Output the [X, Y] coordinate of the center of the cell containing the given text.  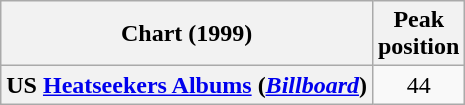
Chart (1999) [187, 34]
Peakposition [418, 34]
44 [418, 85]
US Heatseekers Albums (Billboard) [187, 85]
